Search for the cell housing the specified text and yield its [x, y] center coordinate. 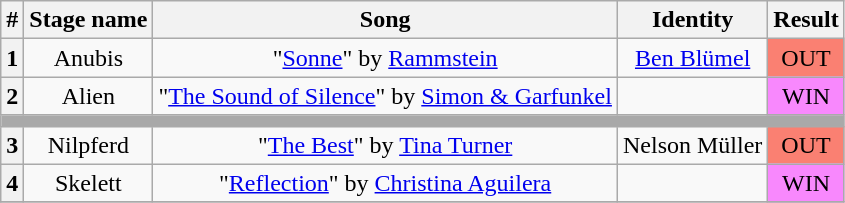
3 [12, 145]
Song [386, 20]
"The Best" by Tina Turner [386, 145]
Stage name [88, 20]
Identity [692, 20]
# [12, 20]
1 [12, 58]
Skelett [88, 183]
"The Sound of Silence" by Simon & Garfunkel [386, 96]
"Sonne" by Rammstein [386, 58]
Nilpferd [88, 145]
"Reflection" by Christina Aguilera [386, 183]
Alien [88, 96]
2 [12, 96]
4 [12, 183]
Anubis [88, 58]
Result [806, 20]
Ben Blümel [692, 58]
Nelson Müller [692, 145]
